Determine the (X, Y) coordinate at the center of the cell enclosing the given text.  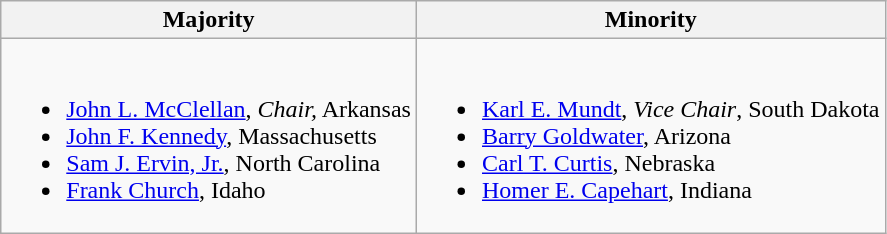
Majority (209, 20)
John L. McClellan, Chair, ArkansasJohn F. Kennedy, MassachusettsSam J. Ervin, Jr., North CarolinaFrank Church, Idaho (209, 136)
Minority (650, 20)
Karl E. Mundt, Vice Chair, South DakotaBarry Goldwater, ArizonaCarl T. Curtis, NebraskaHomer E. Capehart, Indiana (650, 136)
